From the cell containing the given text, extract its center point as [X, Y] coordinate. 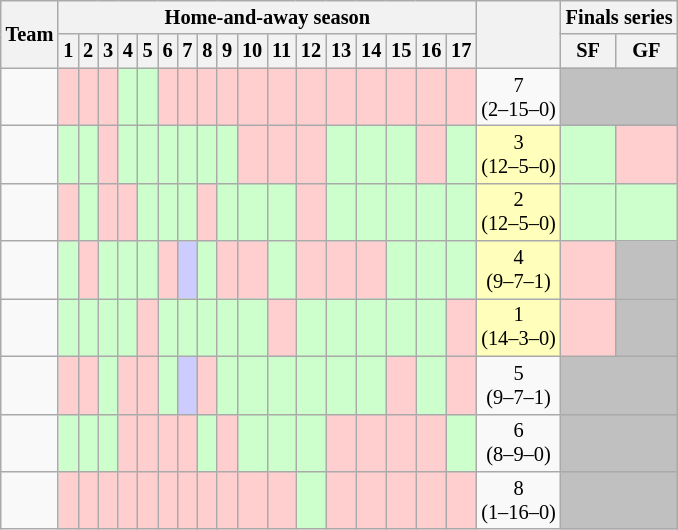
9 [227, 51]
2 [88, 51]
16 [431, 51]
13 [341, 51]
2(12–5–0) [518, 212]
11 [282, 51]
6 [168, 51]
SF [588, 51]
Team [30, 34]
Finals series [620, 17]
4(9–7–1) [518, 270]
8 [207, 51]
5 [148, 51]
3(12–5–0) [518, 154]
12 [311, 51]
8(1–16–0) [518, 500]
10 [252, 51]
Home-and-away season [267, 17]
3 [108, 51]
5(9–7–1) [518, 385]
17 [461, 51]
15 [401, 51]
14 [371, 51]
1 [68, 51]
1(14–3–0) [518, 327]
7(2–15–0) [518, 97]
7 [187, 51]
4 [128, 51]
6(8–9–0) [518, 443]
GF [646, 51]
